Pinpoint the cell where the given text exists, returning its (X, Y) midpoint coordinate. 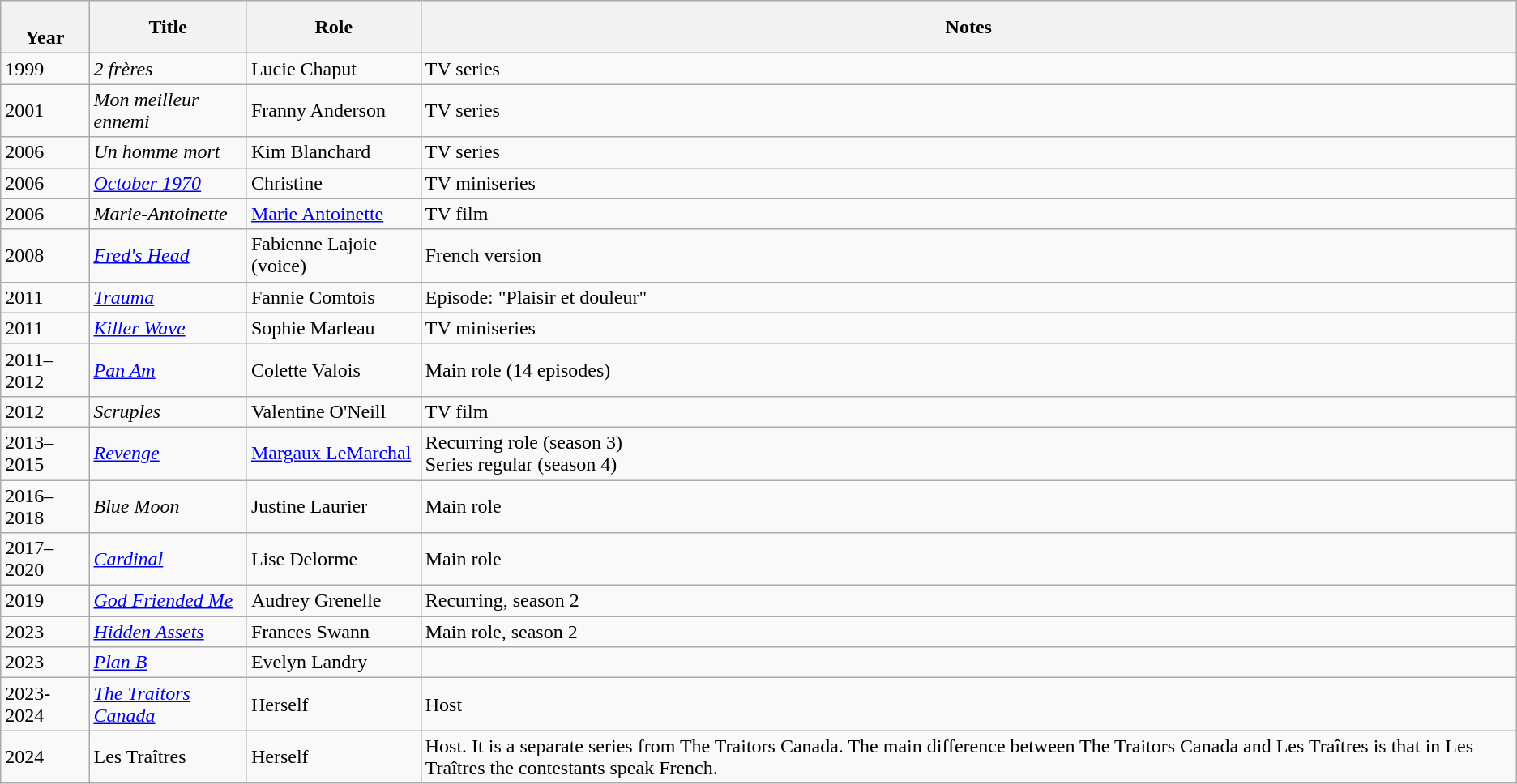
Lise Delorme (334, 559)
Notes (968, 28)
Cardinal (168, 559)
2024 (45, 756)
Un homme mort (168, 152)
Revenge (168, 454)
Justine Laurier (334, 505)
Fannie Comtois (334, 297)
Fred's Head (168, 256)
2013–2015 (45, 454)
Christine (334, 183)
Sophie Marleau (334, 328)
2017–2020 (45, 559)
God Friended Me (168, 601)
2023-2024 (45, 705)
2019 (45, 601)
October 1970 (168, 183)
Margaux LeMarchal (334, 454)
Pan Am (168, 369)
Mon meilleur ennemi (168, 110)
Killer Wave (168, 328)
2012 (45, 411)
Recurring, season 2 (968, 601)
Fabienne Lajoie (voice) (334, 256)
Lucie Chaput (334, 69)
Main role (14 episodes) (968, 369)
Franny Anderson (334, 110)
Hidden Assets (168, 632)
Colette Valois (334, 369)
Scruples (168, 411)
2011–2012 (45, 369)
Les Traîtres (168, 756)
2008 (45, 256)
Audrey Grenelle (334, 601)
Marie-Antoinette (168, 214)
Role (334, 28)
Episode: "Plaisir et douleur" (968, 297)
Plan B (168, 663)
Frances Swann (334, 632)
Year (45, 28)
Host (968, 705)
Recurring role (season 3)Series regular (season 4) (968, 454)
Valentine O'Neill (334, 411)
Blue Moon (168, 505)
2001 (45, 110)
2016–2018 (45, 505)
Evelyn Landry (334, 663)
Trauma (168, 297)
Main role, season 2 (968, 632)
1999 (45, 69)
Title (168, 28)
Kim Blanchard (334, 152)
Marie Antoinette (334, 214)
French version (968, 256)
2 frères (168, 69)
The Traitors Canada (168, 705)
